Detect which cell encompasses the target text, then output its [x, y] center coordinate. 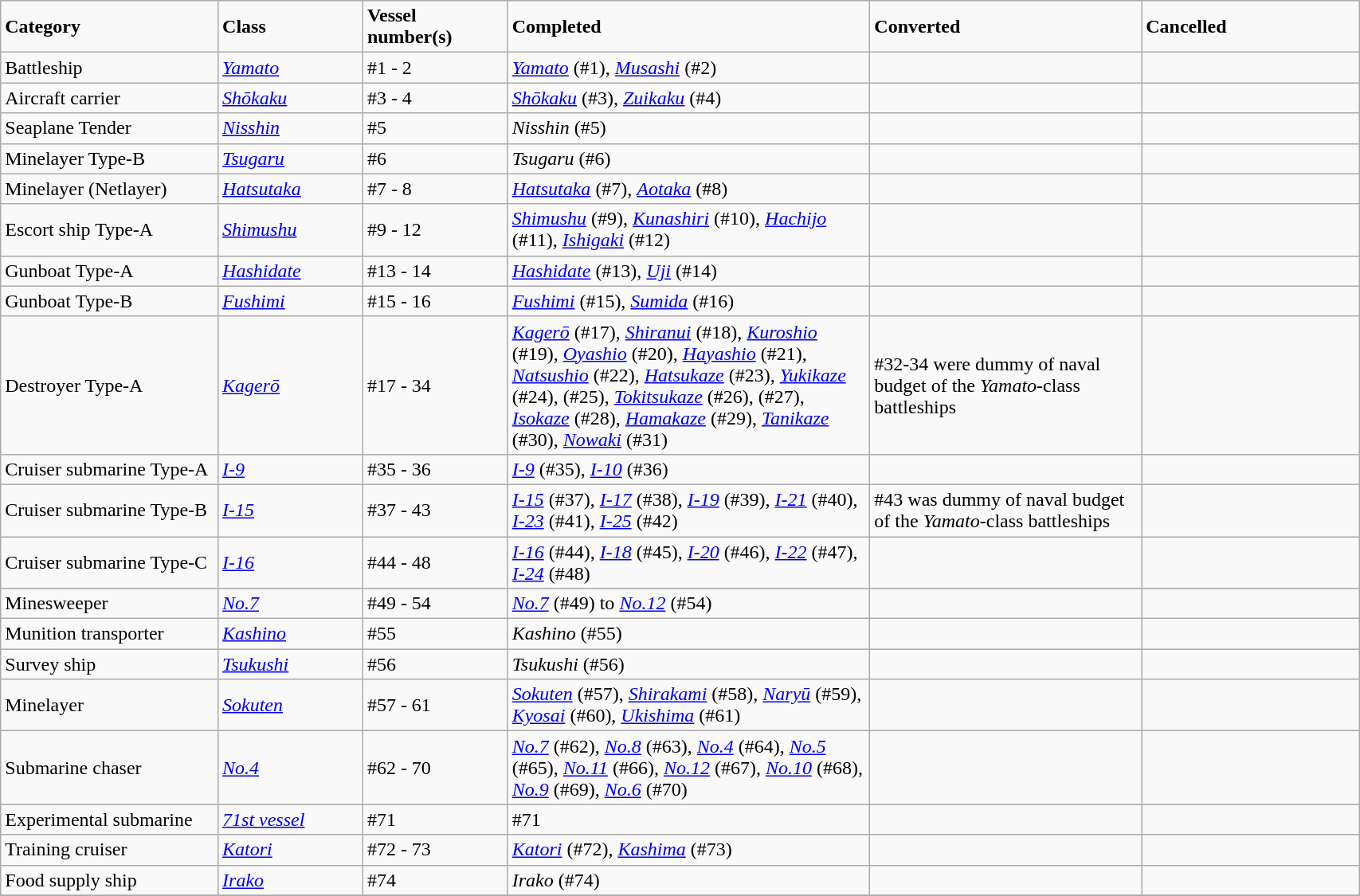
#56 [435, 664]
I-15 [291, 510]
#35 - 36 [435, 469]
I-16 [291, 562]
No.7 [291, 604]
I-9 [291, 469]
Shimushu (#9), Kunashiri (#10), Hachijo (#11), Ishigaki (#12) [688, 229]
Training cruiser [110, 850]
Minesweeper [110, 604]
Katori (#72), Kashima (#73) [688, 850]
#44 - 48 [435, 562]
#7 - 8 [435, 189]
Minelayer (Netlayer) [110, 189]
Katori [291, 850]
#1 - 2 [435, 68]
Cancelled [1251, 27]
I-16 (#44), I-18 (#45), I-20 (#46), I-22 (#47), I-24 (#48) [688, 562]
I-9 (#35), I-10 (#36) [688, 469]
Submarine chaser [110, 768]
Sokuten [291, 706]
#3 - 4 [435, 98]
Kashino [291, 634]
#72 - 73 [435, 850]
Aircraft carrier [110, 98]
#37 - 43 [435, 510]
Seaplane Tender [110, 128]
No.7 (#62), No.8 (#63), No.4 (#64), No.5 (#65), No.11 (#66), No.12 (#67), No.10 (#68), No.9 (#69), No.6 (#70) [688, 768]
#49 - 54 [435, 604]
Hashidate (#13), Uji (#14) [688, 271]
Yamato [291, 68]
71st vessel [291, 820]
Completed [688, 27]
#6 [435, 158]
Irako [291, 880]
#55 [435, 634]
Vessel number(s) [435, 27]
#5 [435, 128]
#43 was dummy of naval budget of the Yamato-class battleships [1005, 510]
Escort ship Type-A [110, 229]
Kashino (#55) [688, 634]
No.4 [291, 768]
Tsukushi (#56) [688, 664]
Munition transporter [110, 634]
Food supply ship [110, 880]
Experimental submarine [110, 820]
Hashidate [291, 271]
Gunboat Type-A [110, 271]
Fushimi (#15), Sumida (#16) [688, 301]
Yamato (#1), Musashi (#2) [688, 68]
Hatsutaka (#7), Aotaka (#8) [688, 189]
Class [291, 27]
Converted [1005, 27]
Fushimi [291, 301]
Shōkaku [291, 98]
Cruiser submarine Type-B [110, 510]
Shimushu [291, 229]
Cruiser submarine Type-A [110, 469]
#15 - 16 [435, 301]
Kagerō [291, 385]
#32-34 were dummy of naval budget of the Yamato-class battleships [1005, 385]
#13 - 14 [435, 271]
Cruiser submarine Type-C [110, 562]
I-15 (#37), I-17 (#38), I-19 (#39), I-21 (#40), I-23 (#41), I-25 (#42) [688, 510]
Sokuten (#57), Shirakami (#58), Naryū (#59), Kyosai (#60), Ukishima (#61) [688, 706]
Nisshin (#5) [688, 128]
#57 - 61 [435, 706]
Destroyer Type-A [110, 385]
Tsukushi [291, 664]
Tsugaru (#6) [688, 158]
#9 - 12 [435, 229]
Shōkaku (#3), Zuikaku (#4) [688, 98]
Irako (#74) [688, 880]
Category [110, 27]
Minelayer Type-B [110, 158]
Nisshin [291, 128]
#74 [435, 880]
Hatsutaka [291, 189]
#17 - 34 [435, 385]
Gunboat Type-B [110, 301]
Survey ship [110, 664]
#62 - 70 [435, 768]
Battleship [110, 68]
Minelayer [110, 706]
Tsugaru [291, 158]
No.7 (#49) to No.12 (#54) [688, 604]
